Provide the (x, y) coordinate of the cell's center where the given text is located.  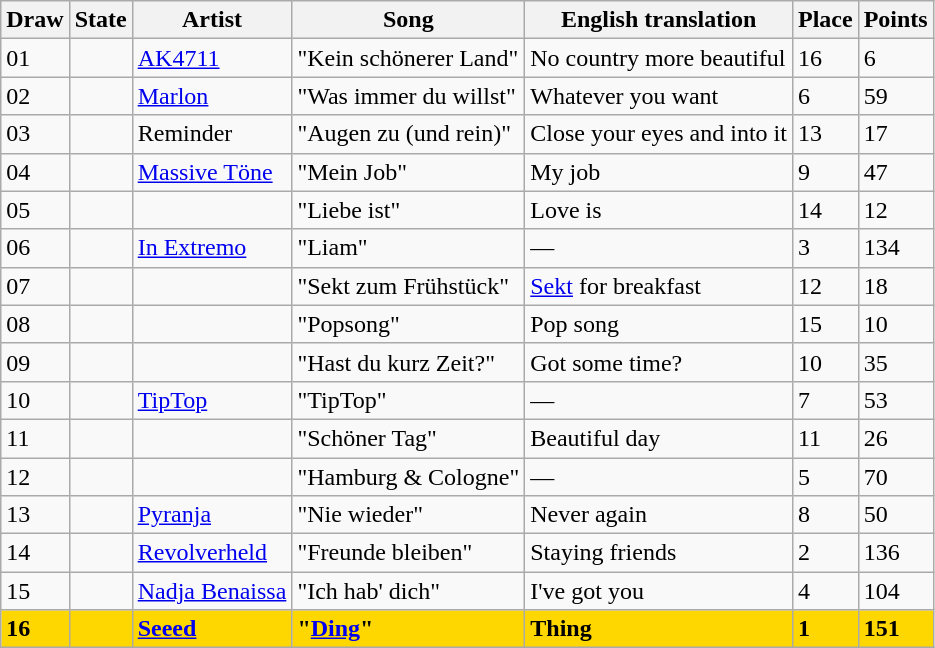
3 (825, 248)
Massive Töne (212, 172)
No country more beautiful (659, 58)
"Ich hab' dich" (408, 591)
Points (896, 20)
Beautiful day (659, 438)
"TipTop" (408, 400)
151 (896, 629)
"Hast du kurz Zeit?" (408, 362)
53 (896, 400)
"Sekt zum Frühstück" (408, 286)
1 (825, 629)
09 (35, 362)
Never again (659, 515)
4 (825, 591)
04 (35, 172)
Artist (212, 20)
TipTop (212, 400)
70 (896, 477)
"Ding" (408, 629)
"Was immer du willst" (408, 96)
Pyranja (212, 515)
Place (825, 20)
"Kein schönerer Land" (408, 58)
Marlon (212, 96)
136 (896, 553)
Love is (659, 210)
01 (35, 58)
5 (825, 477)
35 (896, 362)
Sekt for breakfast (659, 286)
03 (35, 134)
"Freunde bleiben" (408, 553)
Nadja Benaissa (212, 591)
05 (35, 210)
02 (35, 96)
17 (896, 134)
08 (35, 324)
8 (825, 515)
7 (825, 400)
"Mein Job" (408, 172)
Draw (35, 20)
104 (896, 591)
134 (896, 248)
Seeed (212, 629)
Pop song (659, 324)
I've got you (659, 591)
"Schöner Tag" (408, 438)
"Augen zu (und rein)" (408, 134)
59 (896, 96)
26 (896, 438)
"Popsong" (408, 324)
18 (896, 286)
"Nie wieder" (408, 515)
"Hamburg & Cologne" (408, 477)
AK4711 (212, 58)
Revolverheld (212, 553)
2 (825, 553)
Close your eyes and into it (659, 134)
07 (35, 286)
English translation (659, 20)
My job (659, 172)
"Liebe ist" (408, 210)
State (100, 20)
Song (408, 20)
9 (825, 172)
50 (896, 515)
Reminder (212, 134)
Got some time? (659, 362)
06 (35, 248)
In Extremo (212, 248)
Thing (659, 629)
Whatever you want (659, 96)
"Liam" (408, 248)
47 (896, 172)
Staying friends (659, 553)
